Determine the (x, y) coordinate at the center of the cell enclosing the given text.  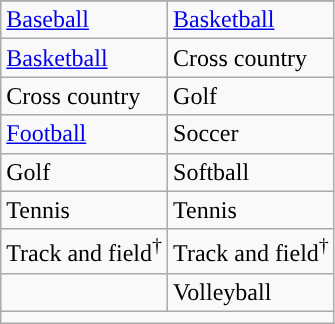
Volleyball (252, 293)
Baseball (84, 20)
Football (84, 134)
Softball (252, 172)
Soccer (252, 134)
